Determine the (x, y) coordinate at the center of the cell enclosing the given text.  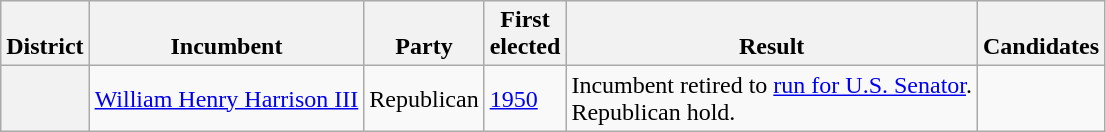
Republican (424, 98)
Party (424, 34)
Firstelected (525, 34)
Candidates (1042, 34)
Incumbent retired to run for U.S. Senator.Republican hold. (772, 98)
Result (772, 34)
1950 (525, 98)
William Henry Harrison III (226, 98)
Incumbent (226, 34)
District (45, 34)
